Scan for the cell matching the given text and deliver its [x, y] coordinate at center. 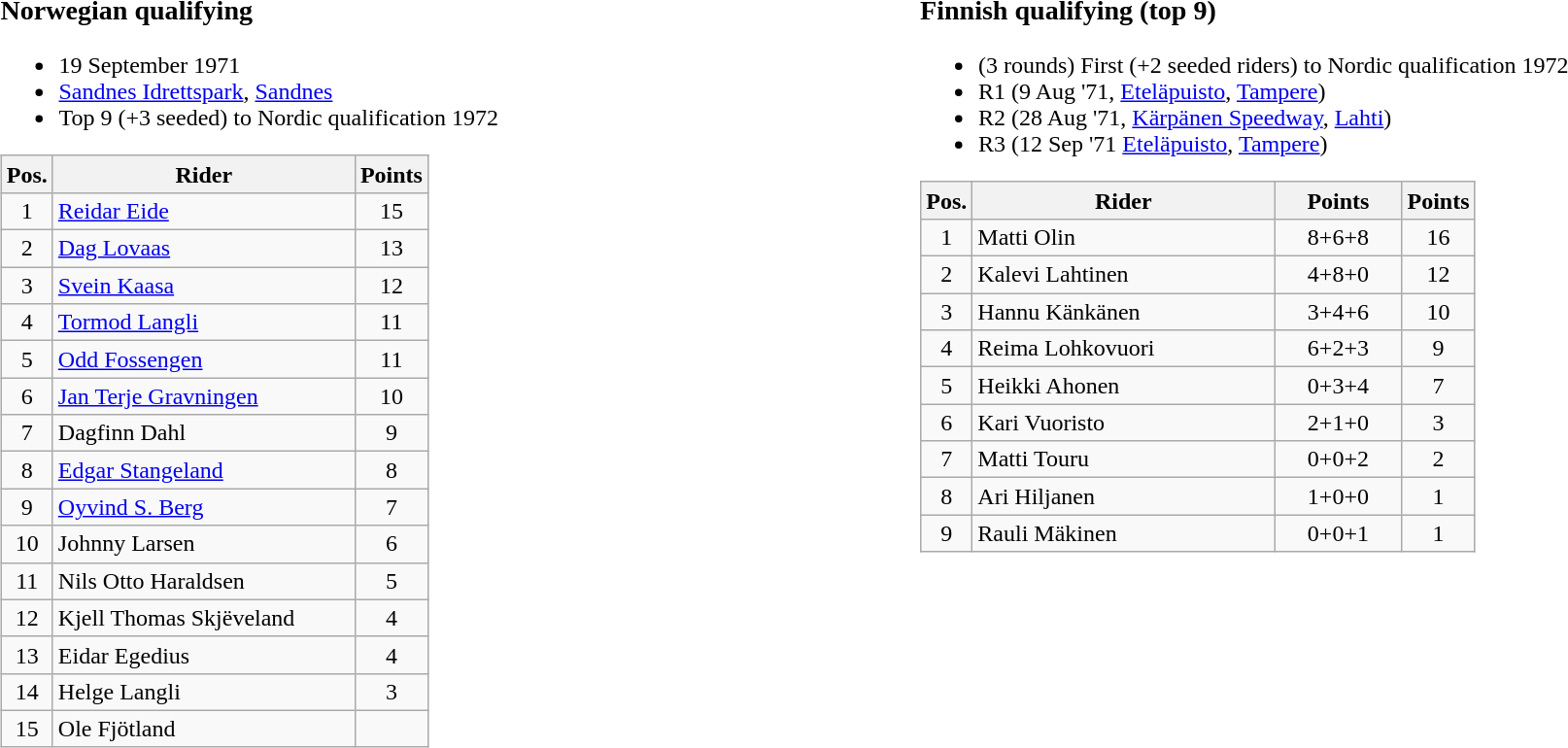
Ari Hiljanen [1123, 496]
Matti Touru [1123, 459]
0+3+4 [1339, 386]
Hannu Känkänen [1123, 312]
2+1+0 [1339, 423]
Kjell Thomas Skjëveland [204, 618]
Reima Lohkovuori [1123, 349]
Odd Fossengen [204, 359]
Nils Otto Haraldsen [204, 581]
Matti Olin [1123, 237]
8+6+8 [1339, 237]
Jan Terje Gravningen [204, 396]
Rauli Mäkinen [1123, 533]
Kalevi Lahtinen [1123, 275]
1+0+0 [1339, 496]
Reidar Eide [204, 211]
Dag Lovaas [204, 249]
6+2+3 [1339, 349]
Helge Langli [204, 692]
Johnny Larsen [204, 544]
Tormod Langli [204, 323]
Ole Fjötland [204, 729]
Edgar Stangeland [204, 470]
0+0+2 [1339, 459]
Eidar Egedius [204, 655]
4+8+0 [1339, 275]
14 [27, 692]
Kari Vuoristo [1123, 423]
3+4+6 [1339, 312]
Heikki Ahonen [1123, 386]
Dagfinn Dahl [204, 433]
16 [1438, 237]
Oyvind S. Berg [204, 507]
0+0+1 [1339, 533]
Svein Kaasa [204, 286]
